Search for the cell housing the specified text and yield its (X, Y) center coordinate. 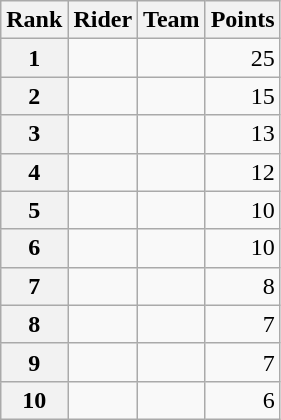
Rank (34, 20)
25 (242, 58)
Points (242, 20)
5 (34, 210)
1 (34, 58)
9 (34, 362)
15 (242, 96)
Team (172, 20)
13 (242, 134)
2 (34, 96)
3 (34, 134)
12 (242, 172)
Rider (103, 20)
4 (34, 172)
